Identify which cell holds the provided text, then report its (x, y) central coordinate. 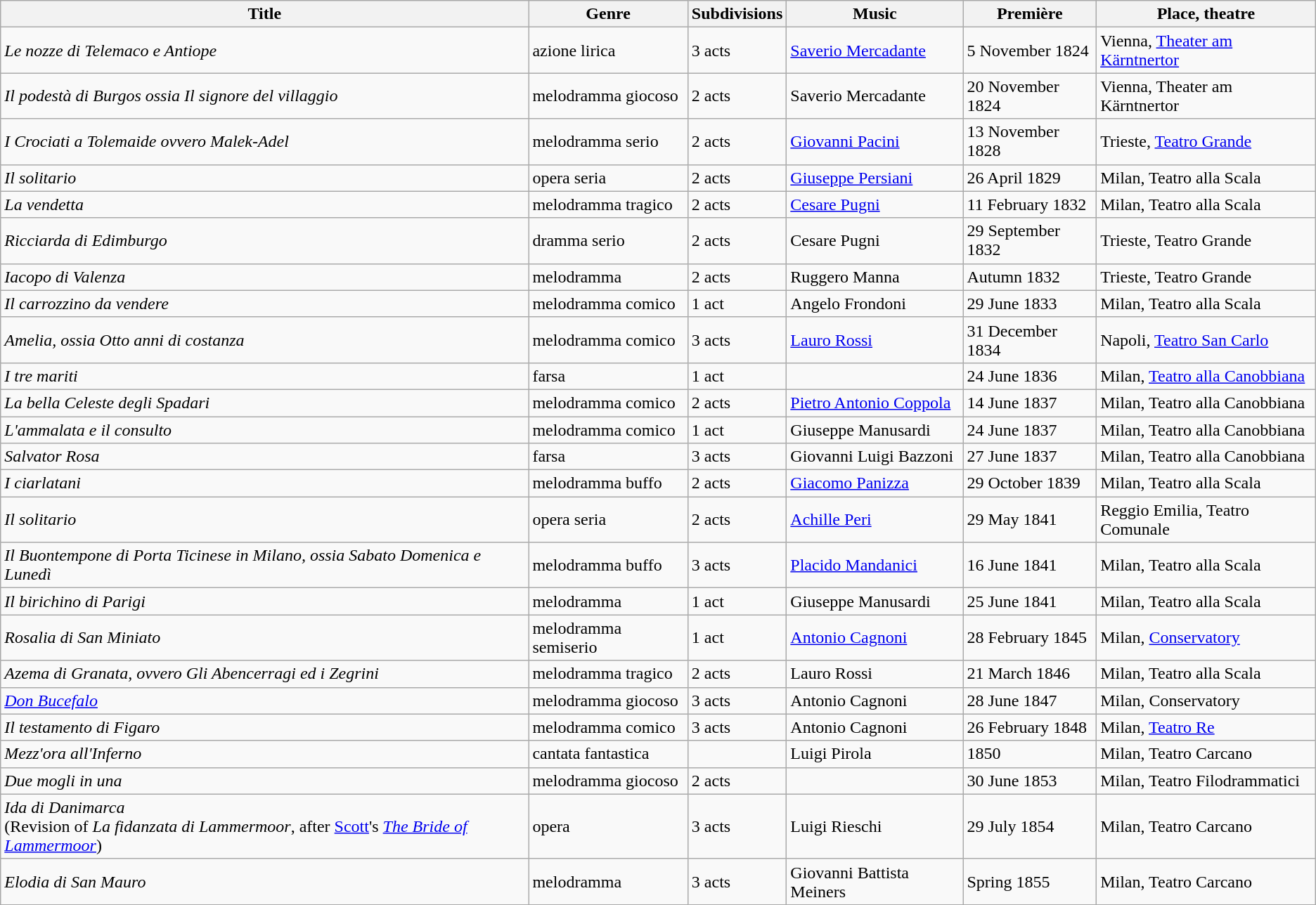
Milan, Teatro Re (1206, 727)
Giovanni Pacini (875, 142)
Première (1030, 14)
26 April 1829 (1030, 178)
Ida di Danimarca(Revision of La fidanzata di Lammermoor, after Scott's The Bride of Lammermoor) (264, 826)
Iacopo di Valenza (264, 277)
Due mogli in una (264, 781)
24 June 1836 (1030, 376)
Don Bucefalo (264, 701)
Giovanni Luigi Bazzoni (875, 457)
Place, theatre (1206, 14)
Music (875, 14)
29 June 1833 (1030, 304)
16 June 1841 (1030, 565)
Il birichino di Parigi (264, 601)
melodramma serio (608, 142)
29 September 1832 (1030, 240)
Rosalia di San Miniato (264, 638)
Milan, Teatro Filodrammatici (1206, 781)
Angelo Frondoni (875, 304)
14 June 1837 (1030, 403)
27 June 1837 (1030, 457)
5 November 1824 (1030, 51)
Title (264, 14)
Amelia, ossia Otto anni di costanza (264, 340)
28 June 1847 (1030, 701)
26 February 1848 (1030, 727)
Luigi Rieschi (875, 826)
Azema di Granata, ovvero Gli Abencerragi ed i Zegrini (264, 674)
28 February 1845 (1030, 638)
cantata fantastica (608, 754)
Reggio Emilia, Teatro Comunale (1206, 520)
Il testamento di Figaro (264, 727)
13 November 1828 (1030, 142)
24 June 1837 (1030, 429)
Mezz'ora all'Inferno (264, 754)
Pietro Antonio Coppola (875, 403)
Napoli, Teatro San Carlo (1206, 340)
Le nozze di Telemaco e Antiope (264, 51)
Ruggero Manna (875, 277)
La vendetta (264, 204)
Giuseppe Persiani (875, 178)
azione lirica (608, 51)
21 March 1846 (1030, 674)
Spring 1855 (1030, 881)
opera (608, 826)
30 June 1853 (1030, 781)
I Crociati a Tolemaide ovvero Malek-Adel (264, 142)
L'ammalata e il consulto (264, 429)
29 May 1841 (1030, 520)
29 October 1839 (1030, 483)
Il podestà di Burgos ossia Il signore del villaggio (264, 96)
1850 (1030, 754)
Giovanni Battista Meiners (875, 881)
Achille Peri (875, 520)
20 November 1824 (1030, 96)
Autumn 1832 (1030, 277)
Luigi Pirola (875, 754)
Ricciarda di Edimburgo (264, 240)
Giacomo Panizza (875, 483)
25 June 1841 (1030, 601)
I tre mariti (264, 376)
29 July 1854 (1030, 826)
11 February 1832 (1030, 204)
Il Buontempone di Porta Ticinese in Milano, ossia Sabato Domenica e Lunedì (264, 565)
Salvator Rosa (264, 457)
31 December 1834 (1030, 340)
Placido Mandanici (875, 565)
I ciarlatani (264, 483)
Il carrozzino da vendere (264, 304)
melodramma semiserio (608, 638)
dramma serio (608, 240)
Subdivisions (737, 14)
Elodia di San Mauro (264, 881)
La bella Celeste degli Spadari (264, 403)
Genre (608, 14)
